Provide the [X, Y] coordinate of the cell's center where the given text is located.  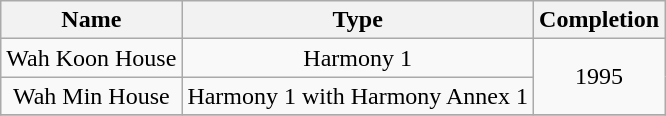
Type [358, 20]
Wah Koon House [92, 58]
Completion [600, 20]
Wah Min House [92, 96]
Harmony 1 with Harmony Annex 1 [358, 96]
1995 [600, 77]
Harmony 1 [358, 58]
Name [92, 20]
